Locate the cell with the specified text and output its [X, Y] center coordinate. 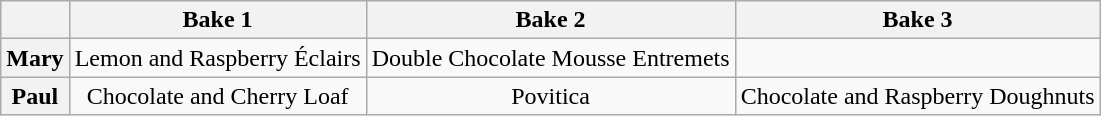
Double Chocolate Mousse Entremets [550, 58]
Bake 3 [918, 20]
Lemon and Raspberry Éclairs [218, 58]
Bake 1 [218, 20]
Bake 2 [550, 20]
Povitica [550, 96]
Mary [35, 58]
Chocolate and Cherry Loaf [218, 96]
Paul [35, 96]
Chocolate and Raspberry Doughnuts [918, 96]
